Detect which cell encompasses the target text, then output its [X, Y] center coordinate. 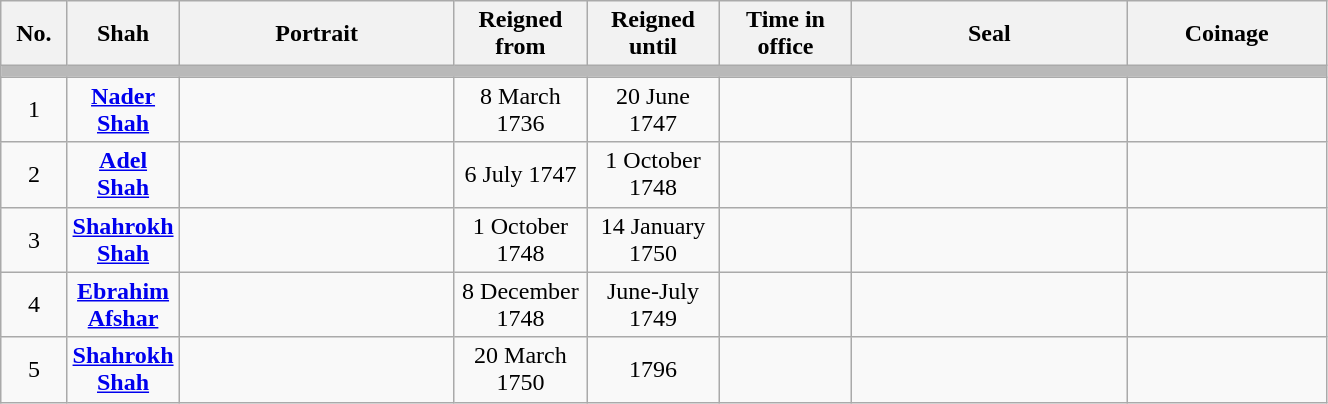
June-July 1749 [654, 304]
Portrait [316, 34]
Nader Shah [123, 110]
20 March 1750 [520, 370]
8 December 1748 [520, 304]
1796 [654, 370]
4 [34, 304]
2 [34, 174]
Reigned until [654, 34]
14 January 1750 [654, 240]
Time in office [786, 34]
6 July 1747 [520, 174]
Reigned from [520, 34]
Seal [990, 34]
Adel Shah [123, 174]
Shah [123, 34]
8 March 1736 [520, 110]
No. [34, 34]
20 June 1747 [654, 110]
5 [34, 370]
1 [34, 110]
Coinage [1227, 34]
Ebrahim Afshar [123, 304]
3 [34, 240]
